Determine the (X, Y) coordinate at the center of the cell enclosing the given text.  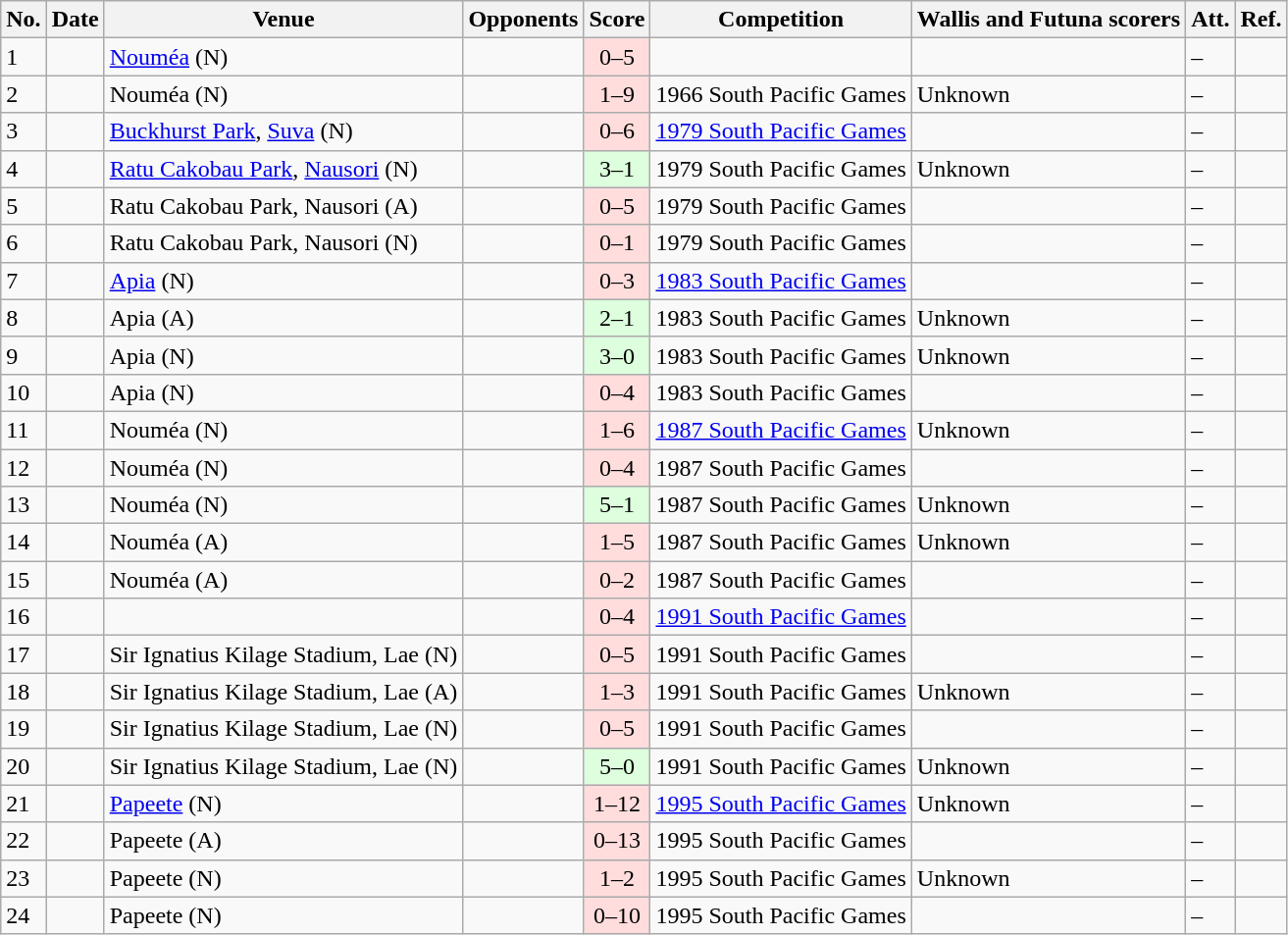
15 (24, 580)
5 (24, 206)
No. (24, 20)
Wallis and Futuna scorers (1048, 20)
1–5 (617, 543)
5–0 (617, 766)
Ref. (1262, 20)
0–10 (617, 915)
0–2 (617, 580)
24 (24, 915)
1–6 (617, 430)
5–1 (617, 505)
3–0 (617, 355)
1 (24, 57)
1966 South Pacific Games (781, 94)
4 (24, 169)
1–9 (617, 94)
9 (24, 355)
Score (617, 20)
0–3 (617, 281)
18 (24, 692)
Att. (1211, 20)
13 (24, 505)
1–3 (617, 692)
0–13 (617, 841)
7 (24, 281)
20 (24, 766)
16 (24, 617)
Apia (A) (283, 318)
22 (24, 841)
Competition (781, 20)
3–1 (617, 169)
0–6 (617, 131)
8 (24, 318)
2–1 (617, 318)
3 (24, 131)
14 (24, 543)
10 (24, 392)
Date (75, 20)
21 (24, 804)
11 (24, 430)
1–12 (617, 804)
0–1 (617, 243)
2 (24, 94)
Ratu Cakobau Park, Nausori (A) (283, 206)
Venue (283, 20)
Papeete (A) (283, 841)
17 (24, 654)
Sir Ignatius Kilage Stadium, Lae (A) (283, 692)
Buckhurst Park, Suva (N) (283, 131)
23 (24, 878)
12 (24, 468)
Opponents (524, 20)
6 (24, 243)
19 (24, 729)
1–2 (617, 878)
